Extract the (x, y) coordinate from the center of the cell holding the provided text.  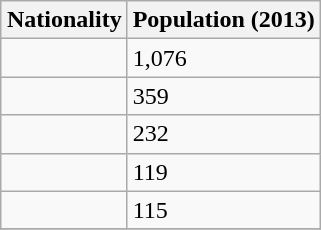
232 (224, 134)
115 (224, 210)
Population (2013) (224, 20)
1,076 (224, 58)
359 (224, 96)
119 (224, 172)
Nationality (64, 20)
